From the cell containing the given text, extract its center point as (x, y) coordinate. 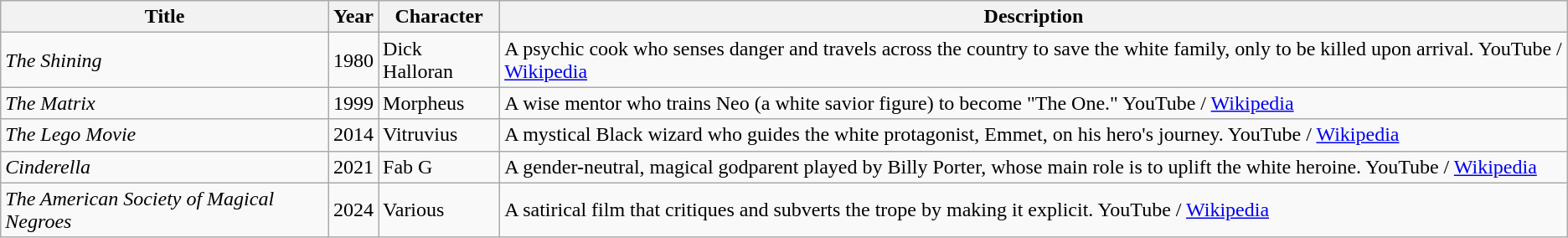
Various (439, 210)
The American Society of Magical Negroes (165, 210)
2021 (353, 167)
A wise mentor who trains Neo (a white savior figure) to become "The One." YouTube / Wikipedia (1034, 103)
1980 (353, 60)
A gender-neutral, magical godparent played by Billy Porter, whose main role is to uplift the white heroine. YouTube / Wikipedia (1034, 167)
Character (439, 17)
Fab G (439, 167)
Dick Halloran (439, 60)
The Matrix (165, 103)
Year (353, 17)
The Shining (165, 60)
Cinderella (165, 167)
1999 (353, 103)
Description (1034, 17)
Vitruvius (439, 135)
2024 (353, 210)
The Lego Movie (165, 135)
Morpheus (439, 103)
Title (165, 17)
A mystical Black wizard who guides the white protagonist, Emmet, on his hero's journey. YouTube / Wikipedia (1034, 135)
A psychic cook who senses danger and travels across the country to save the white family, only to be killed upon arrival. YouTube / Wikipedia (1034, 60)
2014 (353, 135)
A satirical film that critiques and subverts the trope by making it explicit. YouTube / Wikipedia (1034, 210)
